Identify which cell holds the provided text, then report its [x, y] central coordinate. 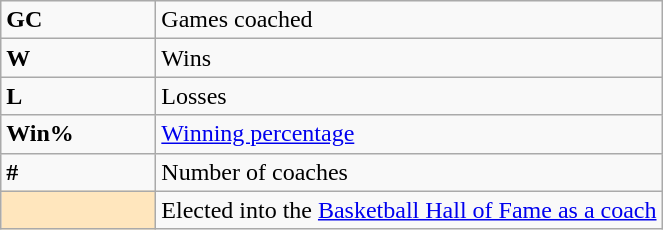
W [78, 58]
Losses [409, 96]
Elected into the Basketball Hall of Fame as a coach [409, 210]
L [78, 96]
Wins [409, 58]
Number of coaches [409, 172]
Winning percentage [409, 134]
Games coached [409, 20]
GC [78, 20]
# [78, 172]
Win% [78, 134]
